Determine the [x, y] coordinate at the center of the cell enclosing the given text.  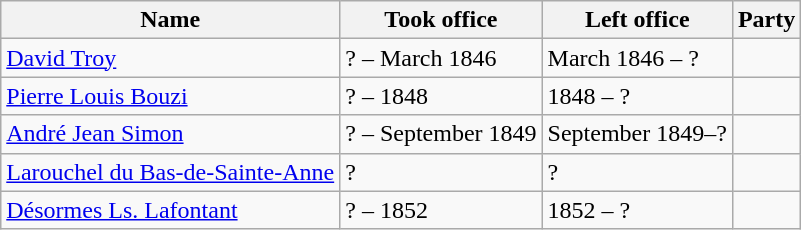
1852 – ? [637, 210]
1848 – ? [637, 96]
Name [170, 20]
? – September 1849 [441, 134]
Left office [637, 20]
? – March 1846 [441, 58]
Party [766, 20]
André Jean Simon [170, 134]
September 1849–? [637, 134]
Larouchel du Bas-de-Sainte-Anne [170, 172]
Took office [441, 20]
Désormes Ls. Lafontant [170, 210]
David Troy [170, 58]
March 1846 – ? [637, 58]
Pierre Louis Bouzi [170, 96]
? – 1848 [441, 96]
? – 1852 [441, 210]
